Extract the [x, y] coordinate from the center of the cell holding the provided text.  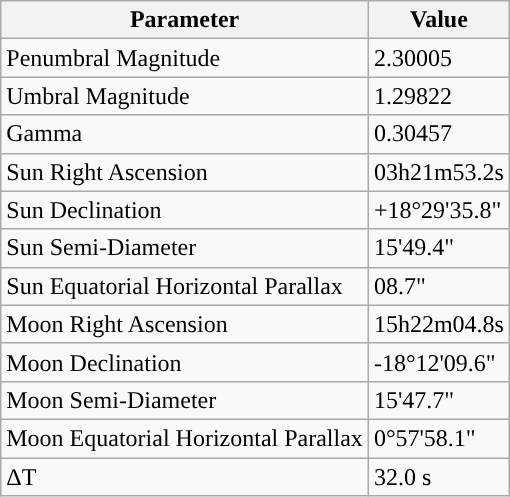
Moon Declination [185, 362]
15'49.4" [438, 248]
0°57'58.1" [438, 438]
1.29822 [438, 96]
15'47.7" [438, 400]
Value [438, 20]
Moon Right Ascension [185, 324]
Sun Equatorial Horizontal Parallax [185, 286]
Parameter [185, 20]
2.30005 [438, 58]
-18°12'09.6" [438, 362]
Moon Equatorial Horizontal Parallax [185, 438]
0.30457 [438, 134]
Umbral Magnitude [185, 96]
Moon Semi-Diameter [185, 400]
08.7" [438, 286]
32.0 s [438, 477]
03h21m53.2s [438, 172]
Penumbral Magnitude [185, 58]
Sun Declination [185, 210]
Sun Right Ascension [185, 172]
+18°29'35.8" [438, 210]
ΔT [185, 477]
Sun Semi-Diameter [185, 248]
15h22m04.8s [438, 324]
Gamma [185, 134]
